Locate the cell with the specified text and output its [X, Y] center coordinate. 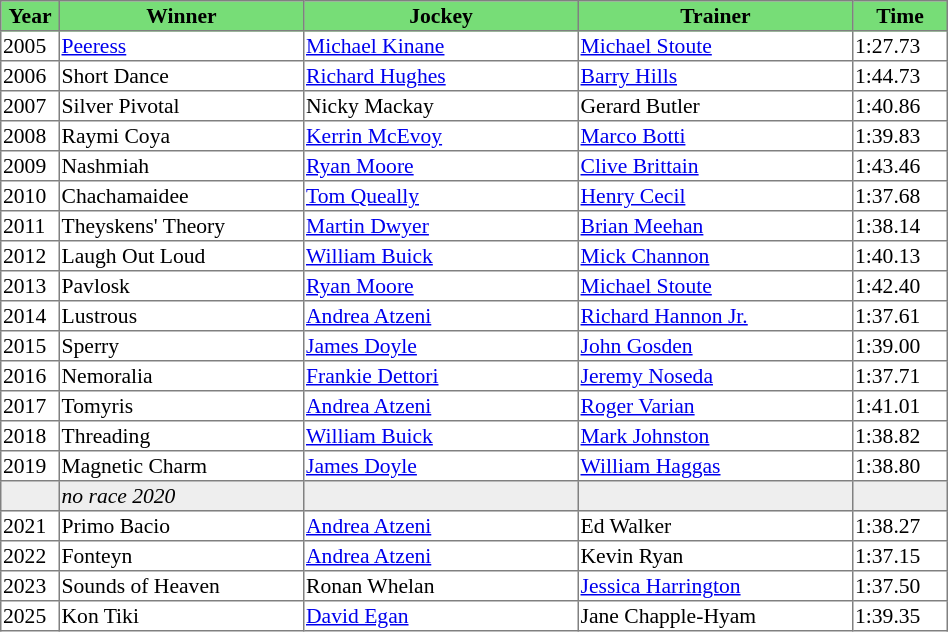
2005 [30, 46]
Fonteyn [181, 556]
Short Dance [181, 76]
2009 [30, 166]
Gerard Butler [715, 106]
1:39.35 [900, 616]
Threading [181, 436]
Lustrous [181, 316]
Primo Bacio [181, 526]
William Haggas [715, 466]
Peeress [181, 46]
Richard Hughes [441, 76]
1:38.80 [900, 466]
1:37.68 [900, 196]
2018 [30, 436]
Sounds of Heaven [181, 586]
Mark Johnston [715, 436]
John Gosden [715, 346]
Frankie Dettori [441, 376]
Tomyris [181, 406]
David Egan [441, 616]
Marco Botti [715, 136]
2019 [30, 466]
no race 2020 [181, 496]
Time [900, 16]
Henry Cecil [715, 196]
Trainer [715, 16]
1:37.71 [900, 376]
1:38.14 [900, 226]
1:39.83 [900, 136]
1:37.15 [900, 556]
1:40.86 [900, 106]
2006 [30, 76]
Ronan Whelan [441, 586]
Jane Chapple-Hyam [715, 616]
1:43.46 [900, 166]
1:39.00 [900, 346]
Nashmiah [181, 166]
Winner [181, 16]
1:37.50 [900, 586]
2017 [30, 406]
2025 [30, 616]
1:38.82 [900, 436]
Tom Queally [441, 196]
1:38.27 [900, 526]
Brian Meehan [715, 226]
2007 [30, 106]
Nemoralia [181, 376]
2012 [30, 256]
2010 [30, 196]
2021 [30, 526]
Theyskens' Theory [181, 226]
Raymi Coya [181, 136]
1:44.73 [900, 76]
Magnetic Charm [181, 466]
1:42.40 [900, 286]
1:37.61 [900, 316]
2022 [30, 556]
Richard Hannon Jr. [715, 316]
2014 [30, 316]
Pavlosk [181, 286]
1:40.13 [900, 256]
Barry Hills [715, 76]
Kevin Ryan [715, 556]
2013 [30, 286]
Laugh Out Loud [181, 256]
Year [30, 16]
Ed Walker [715, 526]
2008 [30, 136]
2023 [30, 586]
Martin Dwyer [441, 226]
2011 [30, 226]
Jockey [441, 16]
Jessica Harrington [715, 586]
1:41.01 [900, 406]
Clive Brittain [715, 166]
Michael Kinane [441, 46]
Kon Tiki [181, 616]
Nicky Mackay [441, 106]
2016 [30, 376]
Roger Varian [715, 406]
1:27.73 [900, 46]
Chachamaidee [181, 196]
Mick Channon [715, 256]
Kerrin McEvoy [441, 136]
Jeremy Noseda [715, 376]
2015 [30, 346]
Sperry [181, 346]
Silver Pivotal [181, 106]
